Provide the [X, Y] coordinate of the cell's center where the given text is located.  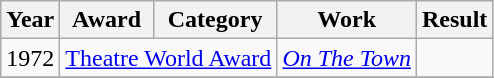
On The Town [347, 58]
Year [30, 20]
Work [347, 20]
1972 [30, 58]
Theatre World Award [168, 58]
Category [215, 20]
Result [454, 20]
Award [106, 20]
